Find where the given text appears and provide that cell's center as [x, y] coordinate. 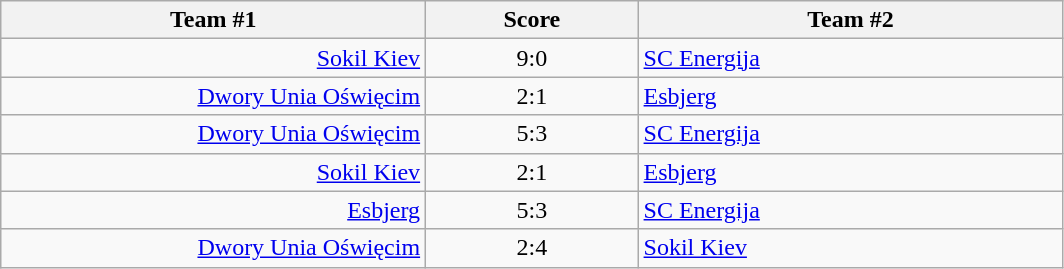
Team #2 [850, 20]
Team #1 [214, 20]
Score [532, 20]
9:0 [532, 58]
2:4 [532, 248]
